Determine the [x, y] coordinate at the center of the cell enclosing the given text.  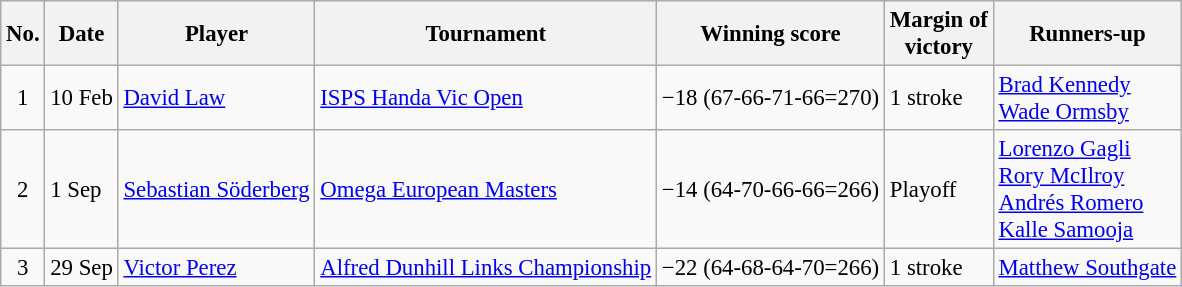
Brad Kennedy Wade Ormsby [1087, 98]
Winning score [771, 34]
29 Sep [82, 268]
−14 (64-70-66-66=266) [771, 190]
10 Feb [82, 98]
Alfred Dunhill Links Championship [486, 268]
Sebastian Söderberg [216, 190]
Victor Perez [216, 268]
Lorenzo Gagli Rory McIlroy Andrés Romero Kalle Samooja [1087, 190]
Playoff [940, 190]
Omega European Masters [486, 190]
1 [23, 98]
2 [23, 190]
ISPS Handa Vic Open [486, 98]
1 Sep [82, 190]
Tournament [486, 34]
Margin ofvictory [940, 34]
−18 (67-66-71-66=270) [771, 98]
3 [23, 268]
David Law [216, 98]
Runners-up [1087, 34]
Matthew Southgate [1087, 268]
No. [23, 34]
−22 (64-68-64-70=266) [771, 268]
Player [216, 34]
Date [82, 34]
